For the text-containing cell, return its midpoint in [X, Y] coordinate format. 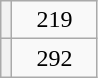
292 [55, 58]
219 [55, 20]
